Identify which cell holds the provided text, then report its (x, y) central coordinate. 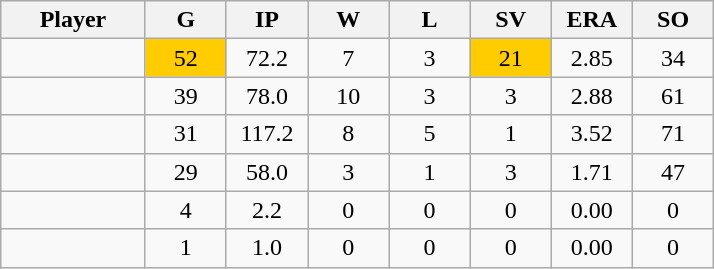
29 (186, 172)
L (430, 20)
58.0 (266, 172)
1.71 (592, 172)
5 (430, 134)
78.0 (266, 96)
61 (672, 96)
47 (672, 172)
2.85 (592, 58)
W (348, 20)
21 (510, 58)
ERA (592, 20)
8 (348, 134)
117.2 (266, 134)
7 (348, 58)
G (186, 20)
SO (672, 20)
2.88 (592, 96)
4 (186, 210)
Player (73, 20)
IP (266, 20)
71 (672, 134)
52 (186, 58)
31 (186, 134)
1.0 (266, 248)
SV (510, 20)
34 (672, 58)
3.52 (592, 134)
39 (186, 96)
72.2 (266, 58)
2.2 (266, 210)
10 (348, 96)
